Extract the [x, y] coordinate from the center of the cell holding the provided text.  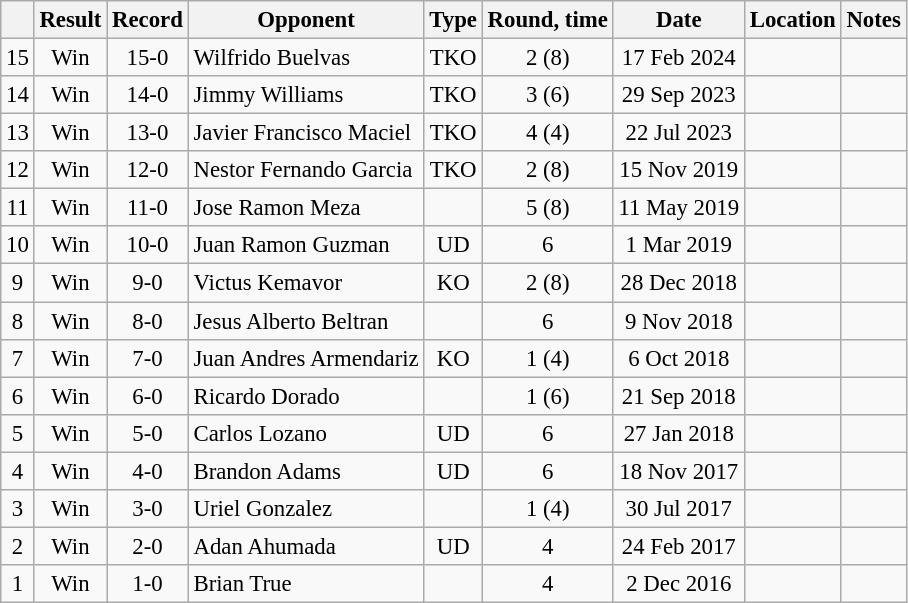
22 Jul 2023 [678, 133]
10 [18, 245]
7 [18, 358]
5 [18, 433]
18 Nov 2017 [678, 471]
11 May 2019 [678, 208]
Jesus Alberto Beltran [306, 321]
1 Mar 2019 [678, 245]
13 [18, 133]
15 [18, 58]
Location [792, 20]
12 [18, 170]
10-0 [148, 245]
Wilfrido Buelvas [306, 58]
Record [148, 20]
Jose Ramon Meza [306, 208]
Jimmy Williams [306, 95]
24 Feb 2017 [678, 546]
30 Jul 2017 [678, 509]
Type [453, 20]
2-0 [148, 546]
9-0 [148, 283]
Nestor Fernando Garcia [306, 170]
14 [18, 95]
6-0 [148, 396]
1 (6) [548, 396]
Round, time [548, 20]
5-0 [148, 433]
12-0 [148, 170]
2 [18, 546]
9 Nov 2018 [678, 321]
15-0 [148, 58]
29 Sep 2023 [678, 95]
8 [18, 321]
Uriel Gonzalez [306, 509]
1 [18, 584]
6 Oct 2018 [678, 358]
Carlos Lozano [306, 433]
Javier Francisco Maciel [306, 133]
Date [678, 20]
Notes [874, 20]
Juan Ramon Guzman [306, 245]
Victus Kemavor [306, 283]
5 (8) [548, 208]
3 [18, 509]
3-0 [148, 509]
2 Dec 2016 [678, 584]
4-0 [148, 471]
4 (4) [548, 133]
Brian True [306, 584]
8-0 [148, 321]
28 Dec 2018 [678, 283]
Ricardo Dorado [306, 396]
1-0 [148, 584]
21 Sep 2018 [678, 396]
7-0 [148, 358]
Adan Ahumada [306, 546]
13-0 [148, 133]
Brandon Adams [306, 471]
15 Nov 2019 [678, 170]
Opponent [306, 20]
27 Jan 2018 [678, 433]
17 Feb 2024 [678, 58]
Result [70, 20]
Juan Andres Armendariz [306, 358]
11-0 [148, 208]
14-0 [148, 95]
3 (6) [548, 95]
11 [18, 208]
9 [18, 283]
